Search for the cell housing the specified text and yield its [X, Y] center coordinate. 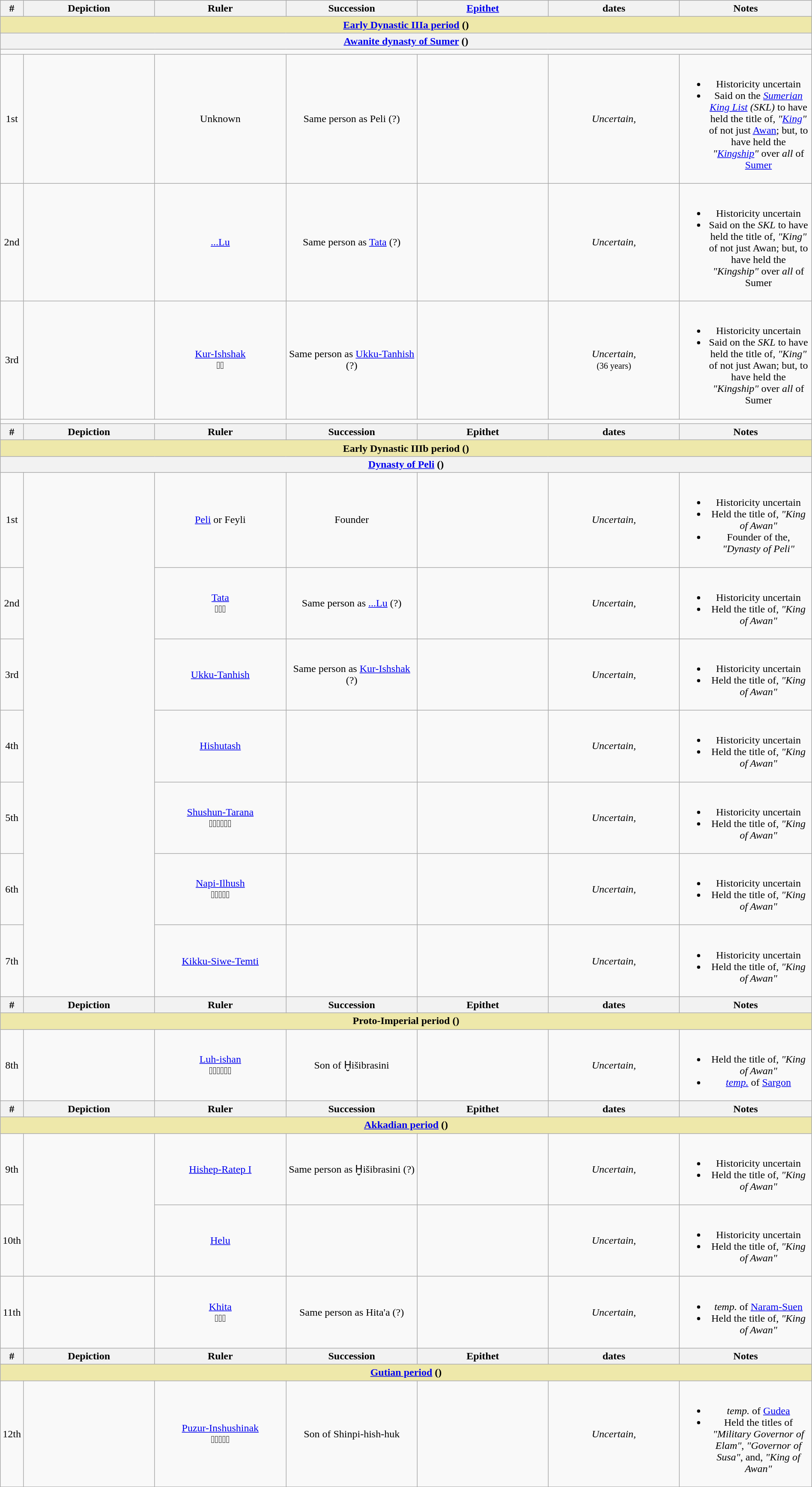
Luh-ishan𒇻𒄴𒄭𒅖𒊮𒀭 [220, 1065]
11th [12, 1312]
Peli or Feyli [220, 520]
8th [12, 1065]
Puzur-Inshushinak𒅤𒊭𒀭𒈹𒂞 [220, 1434]
9th [12, 1169]
Same person as Hita'a (?) [352, 1312]
Same person as Ukku-Tanhish (?) [352, 360]
Uncertain, (36 years) [614, 360]
Same person as Ḫišibrasini (?) [352, 1169]
Tata𒋫𒀀𒅈 [220, 603]
Held the title of, "King of Awan"temp. of Sargon [746, 1065]
temp. of Naram-SuenHeld the title of, "King of Awan" [746, 1312]
Same person as Tata (?) [352, 242]
Same person as Peli (?) [352, 119]
Dynasty of Peli () [406, 464]
Napi-Ilhush𒈾𒉿𒅍𒄷𒄷 [220, 889]
Historicity uncertainHeld the title of, "King of Awan"Founder of the, "Dynasty of Peli" [746, 520]
Founder [352, 520]
Son of Ḫišibrasini [352, 1065]
Kikku-Siwe-Temti [220, 961]
Proto-Imperial period () [406, 1021]
Unknown [220, 119]
Hishutash [220, 746]
Kur-Ishshak𒆪𒌌 [220, 360]
Akkadian period () [406, 1125]
10th [12, 1240]
Awanite dynasty of Sumer () [406, 41]
7th [12, 961]
12th [12, 1434]
5th [12, 818]
Early Dynastic IIIa period () [406, 25]
Same person as ...Lu (?) [352, 603]
Ukku-Tanhish [220, 675]
Same person as Kur-Ishshak (?) [352, 675]
temp. of GudeaHeld the titles of "Military Governor of Elam", "Governor of Susa", and, "King of Awan" [746, 1434]
Hishep-Ratep I [220, 1169]
Helu [220, 1240]
Khita𒄭𒋫𒀀 [220, 1312]
Shushun-Tarana𒋗𒋗𒌦𒋫𒊏𒈾 [220, 818]
4th [12, 746]
Gutian period () [406, 1372]
Son of Shinpi-hish-huk [352, 1434]
6th [12, 889]
Early Dynastic IIIb period () [406, 448]
...Lu [220, 242]
